Return [x, y] of the center of cell containing provided text 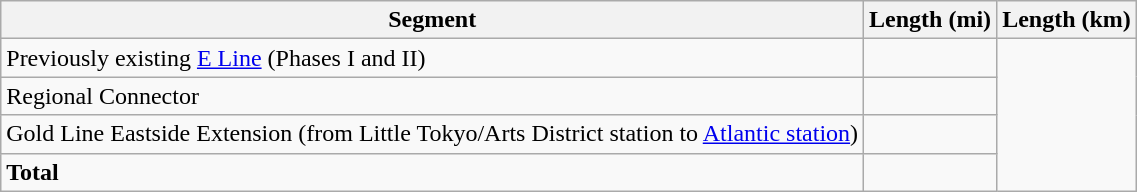
Gold Line Eastside Extension (from Little Tokyo/Arts District station to Atlantic station) [432, 134]
Total [432, 172]
Regional Connector [432, 96]
Segment [432, 20]
Length (mi) [930, 20]
Length (km) [1067, 20]
Previously existing E Line (Phases I and II) [432, 58]
